Search for the cell housing the specified text and yield its (X, Y) center coordinate. 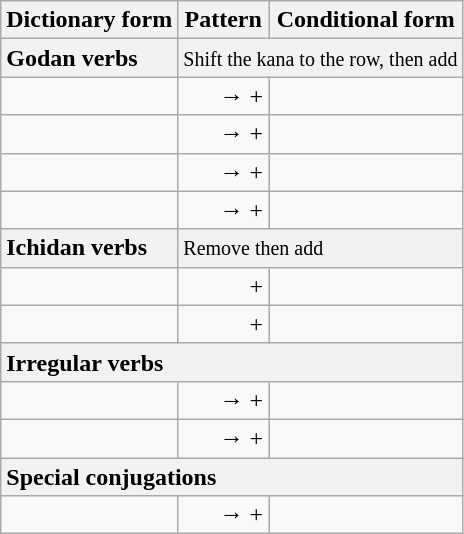
Pattern (224, 20)
Ichidan verbs (90, 248)
Remove then add (320, 248)
Shift the kana to the row, then add (320, 58)
Godan verbs (90, 58)
Special conjugations (232, 477)
Dictionary form (90, 20)
Irregular verbs (232, 362)
Conditional form (366, 20)
